For the text-containing cell, return its midpoint in (X, Y) coordinate format. 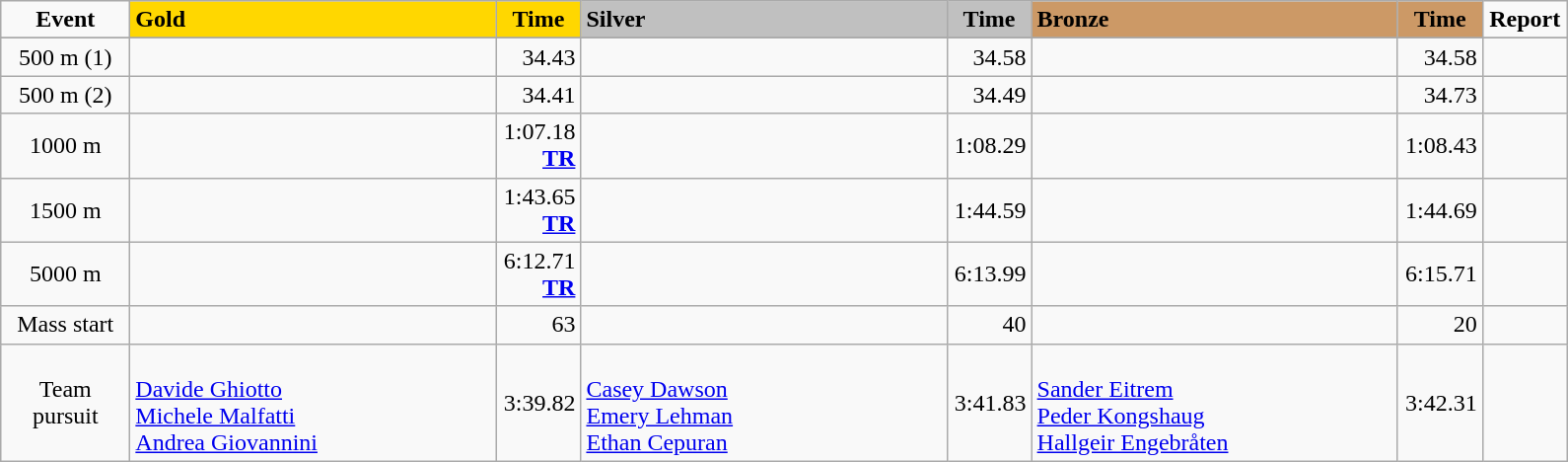
6:13.99 (989, 274)
1:07.18TR (538, 146)
1000 m (65, 146)
Silver (763, 20)
34.49 (989, 95)
1:43.65TR (538, 209)
3:39.82 (538, 403)
Report (1525, 20)
6:15.71 (1440, 274)
1:08.29 (989, 146)
5000 m (65, 274)
Mass start (65, 325)
3:41.83 (989, 403)
Event (65, 20)
500 m (1) (65, 57)
500 m (2) (65, 95)
1500 m (65, 209)
34.43 (538, 57)
6:12.71TR (538, 274)
Bronze (1215, 20)
Casey DawsonEmery LehmanEthan Cepuran (763, 403)
63 (538, 325)
Sander EitremPeder KongshaugHallgeir Engebråten (1215, 403)
40 (989, 325)
Davide GhiottoMichele MalfattiAndrea Giovannini (314, 403)
20 (1440, 325)
Team pursuit (65, 403)
34.73 (1440, 95)
1:44.59 (989, 209)
3:42.31 (1440, 403)
1:08.43 (1440, 146)
Gold (314, 20)
1:44.69 (1440, 209)
34.41 (538, 95)
